Extract the (x, y) coordinate from the center of the cell holding the provided text.  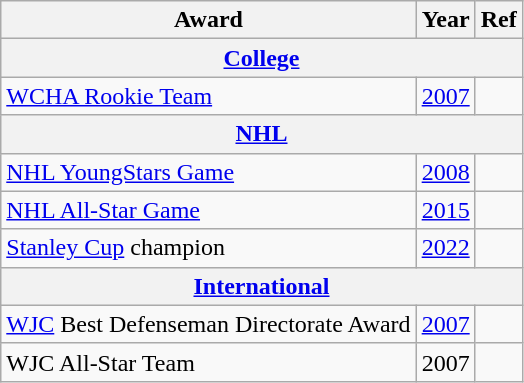
2022 (446, 248)
Award (208, 20)
2008 (446, 172)
2015 (446, 210)
WJC Best Defenseman Directorate Award (208, 324)
College (262, 58)
NHL All-Star Game (208, 210)
Stanley Cup champion (208, 248)
WJC All-Star Team (208, 362)
International (262, 286)
WCHA Rookie Team (208, 96)
NHL (262, 134)
Ref (498, 20)
Year (446, 20)
NHL YoungStars Game (208, 172)
